From the cell containing the given text, extract its center point as (X, Y) coordinate. 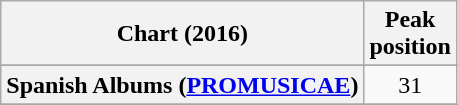
Chart (2016) (182, 34)
Spanish Albums (PROMUSICAE) (182, 85)
31 (410, 85)
Peak position (410, 34)
